Provide the (X, Y) coordinate of the cell's center where the given text is located.  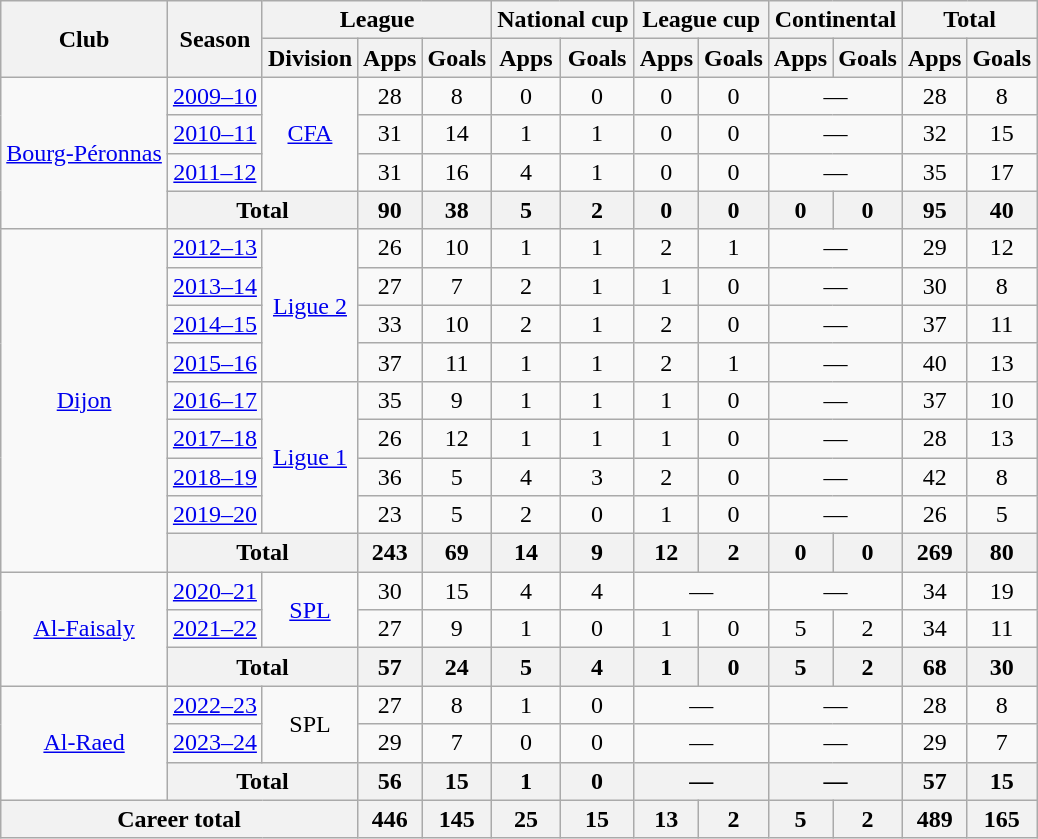
17 (1002, 172)
2010–11 (214, 134)
National cup (563, 20)
CFA (310, 134)
56 (390, 781)
80 (1002, 553)
165 (1002, 819)
38 (457, 210)
269 (934, 553)
19 (1002, 591)
68 (934, 667)
243 (390, 553)
2017–18 (214, 438)
Career total (180, 819)
36 (390, 477)
2020–21 (214, 591)
Division (310, 58)
42 (934, 477)
33 (390, 324)
95 (934, 210)
Al-Raed (84, 743)
League (376, 20)
2009–10 (214, 96)
2015–16 (214, 362)
Continental (835, 20)
2022–23 (214, 705)
2012–13 (214, 248)
2023–24 (214, 743)
Club (84, 39)
145 (457, 819)
3 (597, 477)
Ligue 2 (310, 305)
2018–19 (214, 477)
2016–17 (214, 400)
489 (934, 819)
2019–20 (214, 515)
Bourg-Péronnas (84, 153)
25 (526, 819)
24 (457, 667)
Ligue 1 (310, 457)
2013–14 (214, 286)
Al-Faisaly (84, 629)
16 (457, 172)
2021–22 (214, 629)
69 (457, 553)
90 (390, 210)
23 (390, 515)
League cup (701, 20)
2011–12 (214, 172)
Dijon (84, 400)
2014–15 (214, 324)
32 (934, 134)
Season (214, 39)
446 (390, 819)
